Detect which cell encompasses the target text, then output its [X, Y] center coordinate. 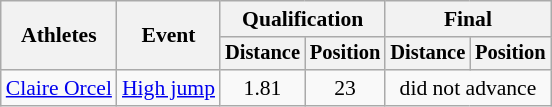
Claire Orcel [59, 88]
23 [345, 88]
Athletes [59, 36]
Event [168, 36]
1.81 [262, 88]
Final [468, 19]
did not advance [468, 88]
High jump [168, 88]
Qualification [302, 19]
